Search for the cell housing the specified text and yield its [x, y] center coordinate. 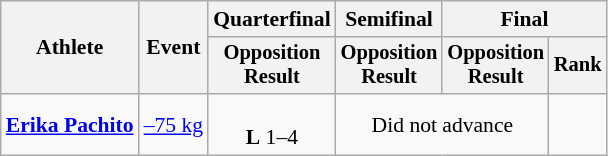
Quarterfinal [272, 19]
Final [524, 19]
Rank [578, 66]
Erika Pachito [70, 124]
Event [174, 48]
–75 kg [174, 124]
Did not advance [442, 124]
L 1–4 [272, 124]
Semifinal [390, 19]
Athlete [70, 48]
